Capture the cell that displays the provided text and extract its (x, y) central coordinate. 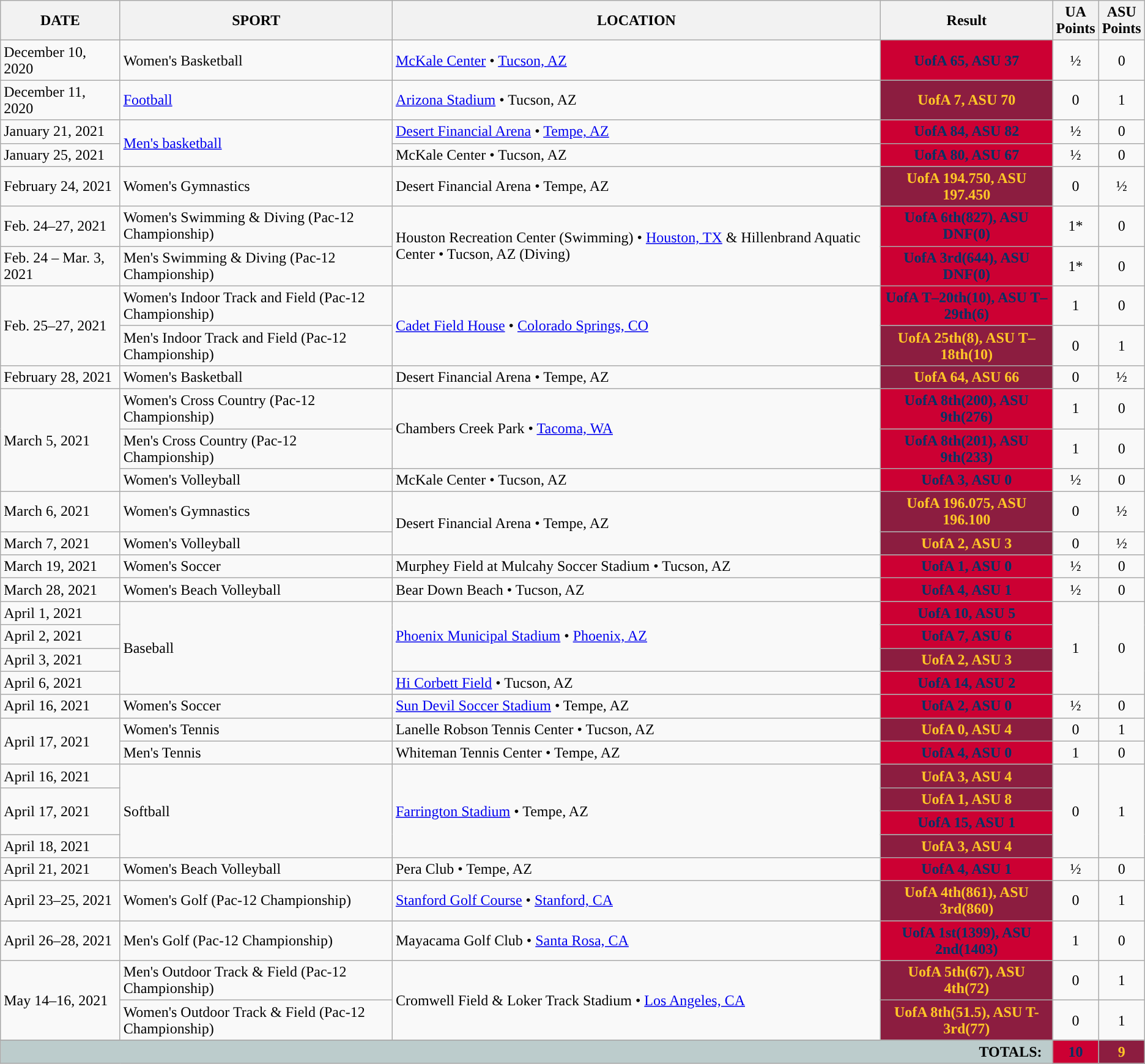
UofA 4th(861), ASU 3rd(860) (966, 901)
UofA 64, ASU 66 (966, 377)
UofA T–20th(10), ASU T–29th(6) (966, 306)
Women's Tennis (256, 729)
Whiteman Tennis Center • Tempe, AZ (636, 753)
UofA 5th(67), ASU 4th(72) (966, 980)
Women's Swimming & Diving (Pac-12 Championship) (256, 226)
Feb. 24–27, 2021 (60, 226)
Cadet Field House • Colorado Springs, CO (636, 326)
UAPoints (1075, 21)
Men's Indoor Track and Field (Pac-12 Championship) (256, 345)
UofA 1st(1399), ASU 2nd(1403) (966, 941)
January 21, 2021 (60, 132)
10 (1075, 1052)
UofA 3, ASU 0 (966, 480)
Softball (256, 811)
UofA 10, ASU 5 (966, 613)
UofA 80, ASU 67 (966, 155)
UofA 8th(201), ASU 9th(233) (966, 448)
UofA 1, ASU 0 (966, 567)
UofA 8th(200), ASU 9th(276) (966, 409)
Mayacama Golf Club • Santa Rosa, CA (636, 941)
April 21, 2021 (60, 869)
ASUPoints (1122, 21)
March 6, 2021 (60, 512)
Feb. 25–27, 2021 (60, 326)
Sun Devil Soccer Stadium • Tempe, AZ (636, 706)
March 28, 2021 (60, 590)
UofA 3rd(644), ASU DNF(0) (966, 266)
UofA 2, ASU 0 (966, 706)
SPORT (256, 21)
Pera Club • Tempe, AZ (636, 869)
Men's Golf (Pac-12 Championship) (256, 941)
UofA 15, ASU 1 (966, 822)
Men's basketball (256, 143)
UofA 14, ASU 2 (966, 683)
Arizona Stadium • Tucson, AZ (636, 100)
March 7, 2021 (60, 543)
UofA 6th(827), ASU DNF(0) (966, 226)
UofA 194.750, ASU 197.450 (966, 186)
Result (966, 21)
April 23–25, 2021 (60, 901)
Women's Outdoor Track & Field (Pac-12 Championship) (256, 1021)
January 25, 2021 (60, 155)
Lanelle Robson Tennis Center • Tucson, AZ (636, 729)
TOTALS: (527, 1052)
UofA 84, ASU 82 (966, 132)
Men's Swimming & Diving (Pac-12 Championship) (256, 266)
April 18, 2021 (60, 846)
UofA 0, ASU 4 (966, 729)
April 1, 2021 (60, 613)
Bear Down Beach • Tucson, AZ (636, 590)
Chambers Creek Park • Tacoma, WA (636, 428)
Stanford Golf Course • Stanford, CA (636, 901)
UofA 65, ASU 37 (966, 60)
February 28, 2021 (60, 377)
LOCATION (636, 21)
Men's Tennis (256, 753)
Women's Indoor Track and Field (Pac-12 Championship) (256, 306)
Houston Recreation Center (Swimming) • Houston, TX & Hillenbrand Aquatic Center • Tucson, AZ (Diving) (636, 246)
March 5, 2021 (60, 440)
Women's Golf (Pac-12 Championship) (256, 901)
December 11, 2020 (60, 100)
April 3, 2021 (60, 660)
DATE (60, 21)
April 26–28, 2021 (60, 941)
May 14–16, 2021 (60, 1000)
9 (1122, 1052)
UofA 4, ASU 0 (966, 753)
UofA 7, ASU 70 (966, 100)
UofA 7, ASU 6 (966, 636)
UofA 25th(8), ASU T–18th(10) (966, 345)
Murphey Field at Mulcahy Soccer Stadium • Tucson, AZ (636, 567)
UofA 196.075, ASU 196.100 (966, 512)
Farrington Stadium • Tempe, AZ (636, 811)
April 2, 2021 (60, 636)
Women's Cross Country (Pac-12 Championship) (256, 409)
Cromwell Field & Loker Track Stadium • Los Angeles, CA (636, 1000)
Football (256, 100)
Hi Corbett Field • Tucson, AZ (636, 683)
Phoenix Municipal Stadium • Phoenix, AZ (636, 636)
Men's Cross Country (Pac-12 Championship) (256, 448)
Baseball (256, 648)
UofA 1, ASU 8 (966, 799)
UofA 8th(51.5), ASU T-3rd(77) (966, 1021)
December 10, 2020 (60, 60)
February 24, 2021 (60, 186)
Men's Outdoor Track & Field (Pac-12 Championship) (256, 980)
Feb. 24 – Mar. 3, 2021 (60, 266)
March 19, 2021 (60, 567)
April 6, 2021 (60, 683)
